Capture the cell that displays the provided text and extract its [x, y] central coordinate. 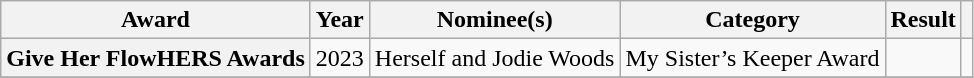
Award [156, 20]
Category [752, 20]
My Sister’s Keeper Award [752, 58]
2023 [340, 58]
Year [340, 20]
Herself and Jodie Woods [494, 58]
Nominee(s) [494, 20]
Give Her FlowHERS Awards [156, 58]
Result [923, 20]
